Output the [X, Y] coordinate of the center of the cell containing the given text.  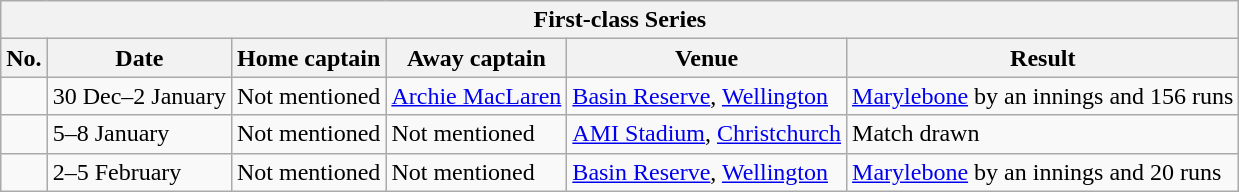
Away captain [476, 58]
2–5 February [139, 172]
Venue [707, 58]
Match drawn [1043, 134]
Marylebone by an innings and 20 runs [1043, 172]
Result [1043, 58]
30 Dec–2 January [139, 96]
AMI Stadium, Christchurch [707, 134]
5–8 January [139, 134]
First-class Series [620, 20]
Home captain [308, 58]
Archie MacLaren [476, 96]
Marylebone by an innings and 156 runs [1043, 96]
No. [24, 58]
Date [139, 58]
